From the cell containing the given text, extract its center point as (X, Y) coordinate. 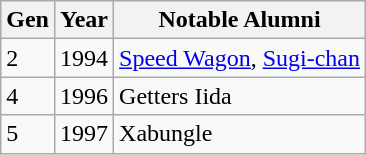
Year (84, 20)
Getters Iida (240, 96)
1997 (84, 134)
1994 (84, 58)
2 (28, 58)
Speed Wagon, Sugi-chan (240, 58)
5 (28, 134)
Notable Alumni (240, 20)
Gen (28, 20)
4 (28, 96)
1996 (84, 96)
Xabungle (240, 134)
